Return [X, Y] of the center of cell containing provided text 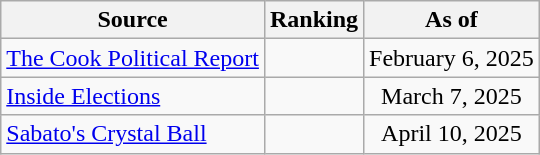
The Cook Political Report [133, 58]
April 10, 2025 [452, 134]
February 6, 2025 [452, 58]
Source [133, 20]
Sabato's Crystal Ball [133, 134]
Ranking [314, 20]
March 7, 2025 [452, 96]
Inside Elections [133, 96]
As of [452, 20]
